Extract the [X, Y] coordinate from the center of the cell holding the provided text.  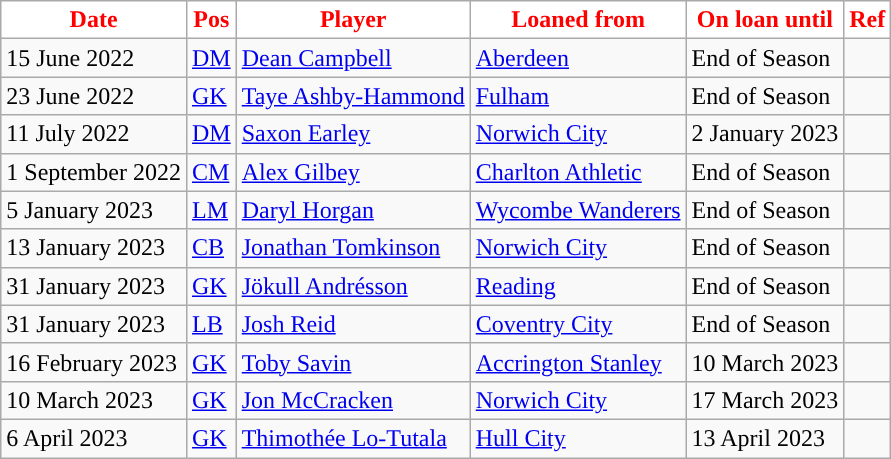
23 June 2022 [94, 96]
CB [211, 248]
Toby Savin [353, 362]
Loaned from [578, 20]
Josh Reid [353, 324]
Dean Campbell [353, 58]
Saxon Earley [353, 134]
Thimothée Lo-Tutala [353, 438]
Jonathan Tomkinson [353, 248]
Accrington Stanley [578, 362]
Fulham [578, 96]
Daryl Horgan [353, 210]
Ref [868, 20]
16 February 2023 [94, 362]
13 April 2023 [765, 438]
Aberdeen [578, 58]
Reading [578, 286]
17 March 2023 [765, 400]
Taye Ashby-Hammond [353, 96]
Jökull Andrésson [353, 286]
Wycombe Wanderers [578, 210]
LB [211, 324]
11 July 2022 [94, 134]
Charlton Athletic [578, 172]
LM [211, 210]
15 June 2022 [94, 58]
Date [94, 20]
5 January 2023 [94, 210]
On loan until [765, 20]
Alex Gilbey [353, 172]
Jon McCracken [353, 400]
1 September 2022 [94, 172]
Player [353, 20]
Pos [211, 20]
Hull City [578, 438]
2 January 2023 [765, 134]
CM [211, 172]
Coventry City [578, 324]
6 April 2023 [94, 438]
13 January 2023 [94, 248]
